Find where the given text appears and provide that cell's center as (x, y) coordinate. 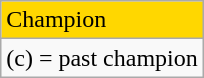
(c) = past champion (102, 58)
Champion (102, 20)
